From the cell containing the given text, extract its center point as [X, Y] coordinate. 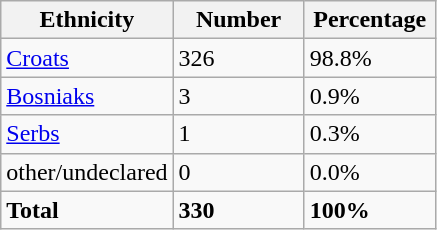
100% [370, 210]
330 [238, 210]
0.9% [370, 96]
Croats [87, 58]
Ethnicity [87, 20]
3 [238, 96]
Percentage [370, 20]
326 [238, 58]
0.3% [370, 134]
1 [238, 134]
Total [87, 210]
Number [238, 20]
Serbs [87, 134]
other/undeclared [87, 172]
98.8% [370, 58]
0 [238, 172]
0.0% [370, 172]
Bosniaks [87, 96]
